Provide the (X, Y) coordinate of the cell's center where the given text is located.  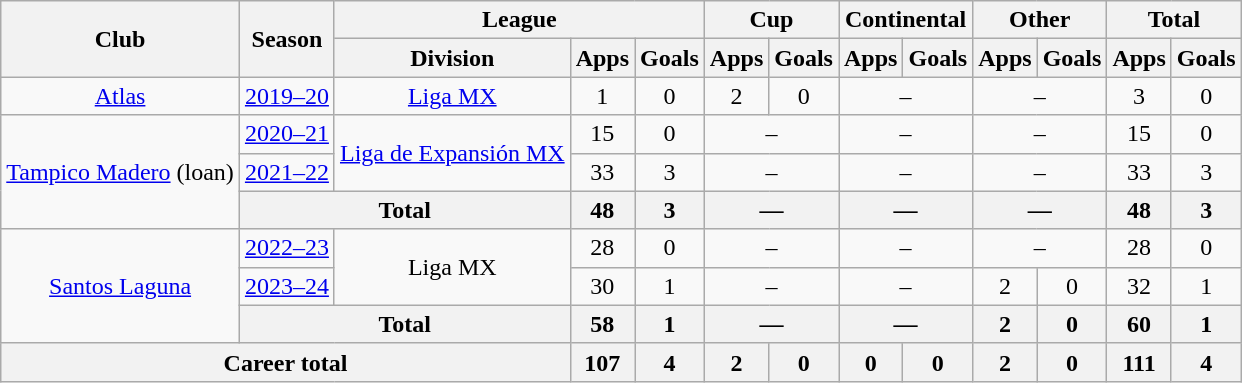
League (519, 20)
Cup (771, 20)
Other (1040, 20)
Santos Laguna (120, 286)
Club (120, 39)
Liga de Expansión MX (452, 153)
2021–22 (286, 172)
32 (1139, 286)
2022–23 (286, 248)
2019–20 (286, 96)
Tampico Madero (loan) (120, 172)
2020–21 (286, 134)
Continental (905, 20)
107 (602, 362)
60 (1139, 324)
58 (602, 324)
Atlas (120, 96)
2023–24 (286, 286)
Career total (286, 362)
Season (286, 39)
Division (452, 58)
111 (1139, 362)
30 (602, 286)
